Find where the given text appears and provide that cell's center as [X, Y] coordinate. 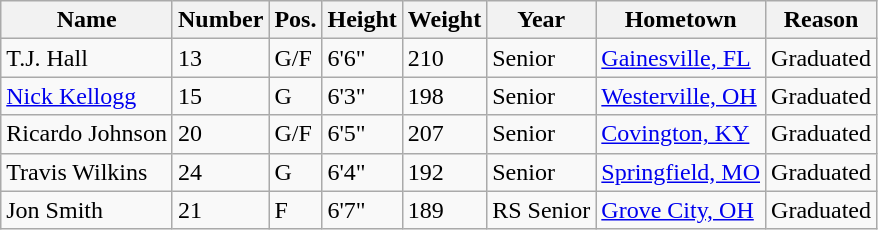
6'3" [362, 96]
Travis Wilkins [87, 172]
6'4" [362, 172]
Ricardo Johnson [87, 134]
24 [220, 172]
13 [220, 58]
189 [444, 210]
RS Senior [542, 210]
20 [220, 134]
15 [220, 96]
Reason [822, 20]
Nick Kellogg [87, 96]
6'6" [362, 58]
Number [220, 20]
Pos. [296, 20]
Weight [444, 20]
192 [444, 172]
207 [444, 134]
Height [362, 20]
F [296, 210]
Jon Smith [87, 210]
6'5" [362, 134]
198 [444, 96]
Covington, KY [681, 134]
6'7" [362, 210]
Hometown [681, 20]
21 [220, 210]
210 [444, 58]
Year [542, 20]
Westerville, OH [681, 96]
Name [87, 20]
Springfield, MO [681, 172]
Grove City, OH [681, 210]
Gainesville, FL [681, 58]
T.J. Hall [87, 58]
